Pinpoint the cell where the given text exists, returning its [X, Y] midpoint coordinate. 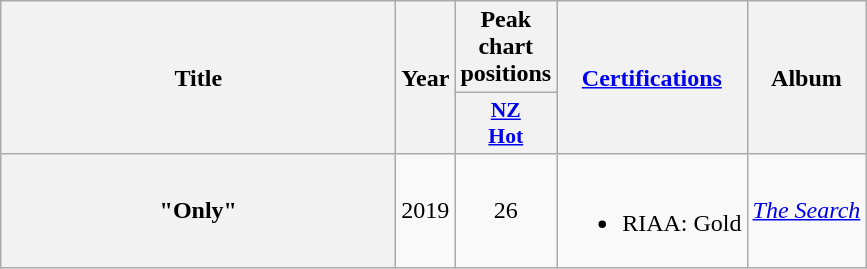
Album [806, 78]
RIAA: Gold [652, 210]
Peak chart positions [506, 47]
NZHot [506, 124]
2019 [426, 210]
"Only" [198, 210]
Year [426, 78]
Certifications [652, 78]
26 [506, 210]
The Search [806, 210]
Title [198, 78]
